For the text-containing cell, return its midpoint in (x, y) coordinate format. 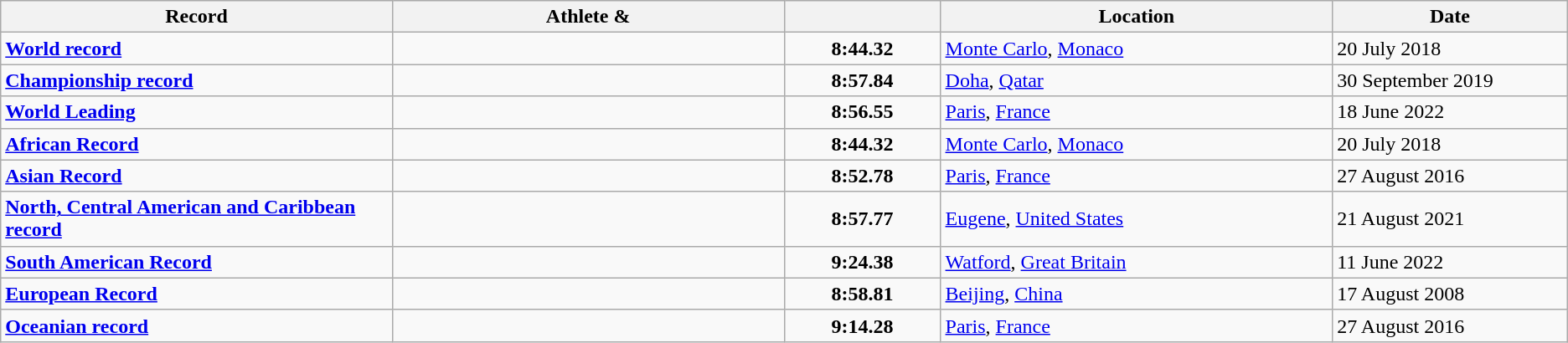
9:14.28 (863, 325)
17 August 2008 (1451, 294)
Record (197, 17)
Asian Record (197, 176)
Doha, Qatar (1137, 80)
Oceanian record (197, 325)
8:58.81 (863, 294)
8:57.84 (863, 80)
World record (197, 49)
21 August 2021 (1451, 219)
Eugene, United States (1137, 219)
8:56.55 (863, 112)
Watford, Great Britain (1137, 262)
Championship record (197, 80)
11 June 2022 (1451, 262)
Date (1451, 17)
9:24.38 (863, 262)
Athlete & (588, 17)
30 September 2019 (1451, 80)
18 June 2022 (1451, 112)
Beijing, China (1137, 294)
African Record (197, 144)
European Record (197, 294)
8:52.78 (863, 176)
North, Central American and Caribbean record (197, 219)
South American Record (197, 262)
World Leading (197, 112)
8:57.77 (863, 219)
Location (1137, 17)
